Extract the (x, y) coordinate from the center of the cell holding the provided text.  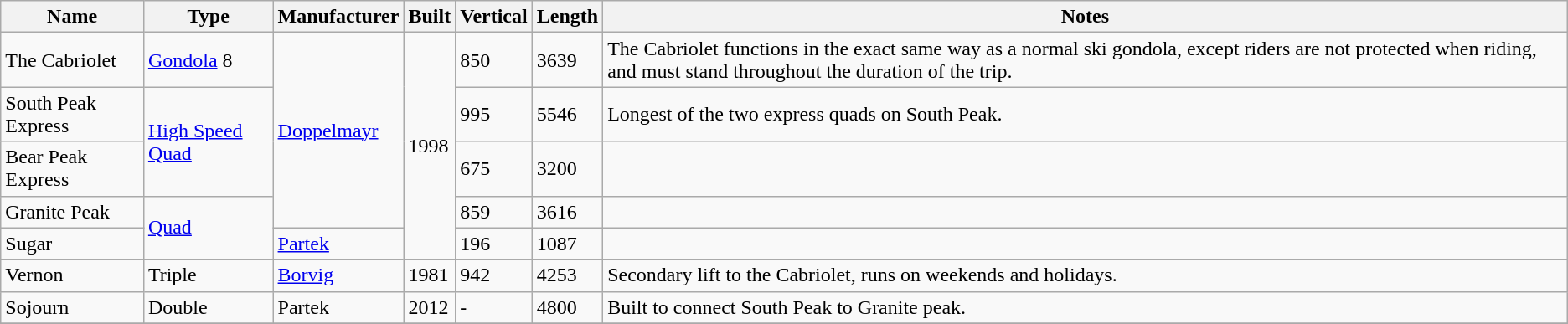
3200 (567, 169)
Sojourn (72, 307)
Type (208, 17)
850 (494, 60)
Vernon (72, 275)
1981 (430, 275)
942 (494, 275)
1998 (430, 146)
675 (494, 169)
Sugar (72, 244)
995 (494, 114)
Quad (208, 228)
Triple (208, 275)
3639 (567, 60)
- (494, 307)
5546 (567, 114)
4253 (567, 275)
Secondary lift to the Cabriolet, runs on weekends and holidays. (1086, 275)
1087 (567, 244)
Manufacturer (338, 17)
Longest of the two express quads on South Peak. (1086, 114)
Built to connect South Peak to Granite peak. (1086, 307)
Vertical (494, 17)
2012 (430, 307)
196 (494, 244)
4800 (567, 307)
859 (494, 212)
Built (430, 17)
Doppelmayr (338, 131)
Double (208, 307)
3616 (567, 212)
High Speed Quad (208, 141)
Name (72, 17)
Length (567, 17)
South Peak Express (72, 114)
Granite Peak (72, 212)
Gondola 8 (208, 60)
Bear Peak Express (72, 169)
Notes (1086, 17)
Borvig (338, 275)
The Cabriolet (72, 60)
